Determine the [x, y] coordinate at the center of the cell enclosing the given text.  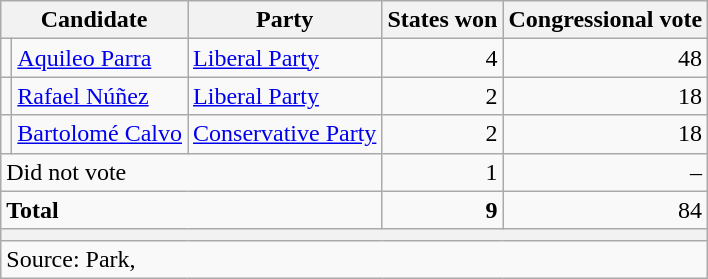
4 [442, 58]
84 [606, 210]
Congressional vote [606, 20]
9 [442, 210]
– [606, 172]
Total [192, 210]
States won [442, 20]
1 [442, 172]
Did not vote [192, 172]
Aquileo Parra [100, 58]
Candidate [94, 20]
Bartolomé Calvo [100, 134]
48 [606, 58]
Source: Park, [354, 259]
Rafael Núñez [100, 96]
Party [285, 20]
Conservative Party [285, 134]
